Pinpoint the cell where the given text exists, returning its [x, y] midpoint coordinate. 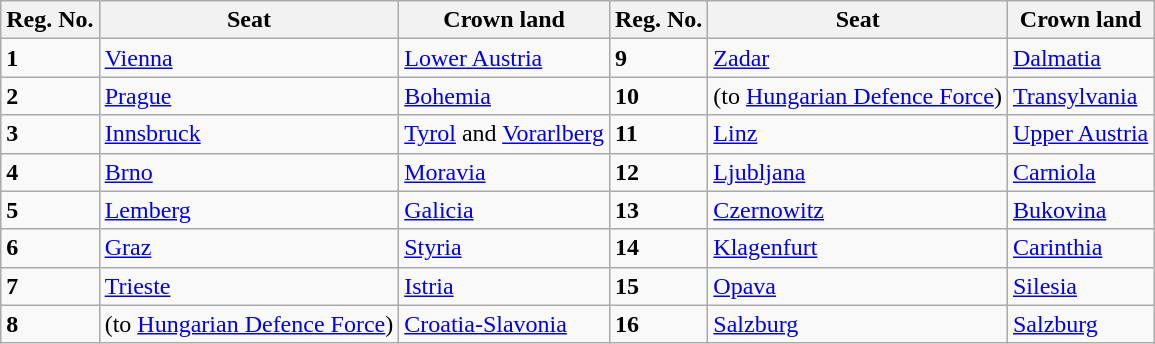
Innsbruck [249, 134]
6 [50, 248]
Dalmatia [1080, 58]
Carinthia [1080, 248]
5 [50, 210]
Klagenfurt [858, 248]
Zadar [858, 58]
Moravia [504, 172]
Upper Austria [1080, 134]
15 [658, 286]
Opava [858, 286]
Tyrol and Vorarlberg [504, 134]
Lower Austria [504, 58]
Istria [504, 286]
14 [658, 248]
Galicia [504, 210]
Silesia [1080, 286]
Transylvania [1080, 96]
12 [658, 172]
Trieste [249, 286]
Brno [249, 172]
4 [50, 172]
13 [658, 210]
Croatia-Slavonia [504, 324]
Graz [249, 248]
Lemberg [249, 210]
Vienna [249, 58]
9 [658, 58]
Bukovina [1080, 210]
1 [50, 58]
Styria [504, 248]
16 [658, 324]
10 [658, 96]
Linz [858, 134]
11 [658, 134]
Bohemia [504, 96]
3 [50, 134]
Ljubljana [858, 172]
8 [50, 324]
7 [50, 286]
2 [50, 96]
Carniola [1080, 172]
Prague [249, 96]
Czernowitz [858, 210]
